Provide the [x, y] coordinate of the cell's center where the given text is located.  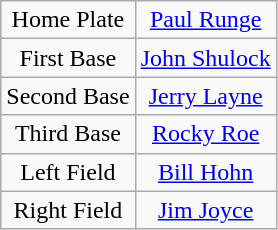
First Base [68, 58]
Right Field [68, 210]
Second Base [68, 96]
Third Base [68, 134]
Left Field [68, 172]
Home Plate [68, 20]
Jim Joyce [206, 210]
Bill Hohn [206, 172]
Jerry Layne [206, 96]
John Shulock [206, 58]
Paul Runge [206, 20]
Rocky Roe [206, 134]
